Search for the cell housing the specified text and yield its [X, Y] center coordinate. 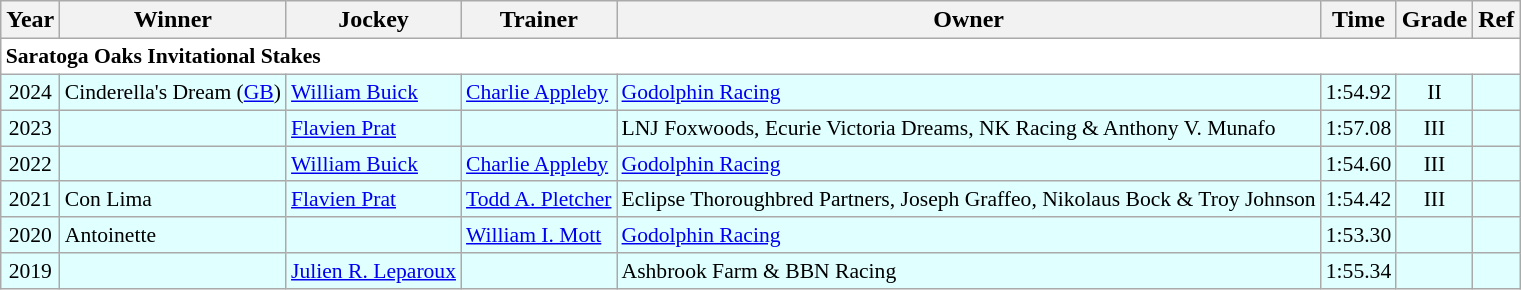
Owner [969, 20]
Cinderella's Dream (GB) [173, 92]
1:54.60 [1358, 164]
1:55.34 [1358, 271]
Trainer [539, 20]
Ashbrook Farm & BBN Racing [969, 271]
Eclipse Thoroughbred Partners, Joseph Graffeo, Nikolaus Bock & Troy Johnson [969, 199]
1:54.92 [1358, 92]
1:54.42 [1358, 199]
Ref [1496, 20]
2021 [30, 199]
LNJ Foxwoods, Ecurie Victoria Dreams, NK Racing & Anthony V. Munafo [969, 128]
2019 [30, 271]
II [1434, 92]
Jockey [374, 20]
1:57.08 [1358, 128]
2022 [30, 164]
William I. Mott [539, 235]
Grade [1434, 20]
Year [30, 20]
Saratoga Oaks Invitational Stakes [760, 57]
2024 [30, 92]
1:53.30 [1358, 235]
Time [1358, 20]
2023 [30, 128]
Con Lima [173, 199]
Antoinette [173, 235]
Winner [173, 20]
Julien R. Leparoux [374, 271]
2020 [30, 235]
Todd A. Pletcher [539, 199]
